Find where the given text appears and provide that cell's center as (x, y) coordinate. 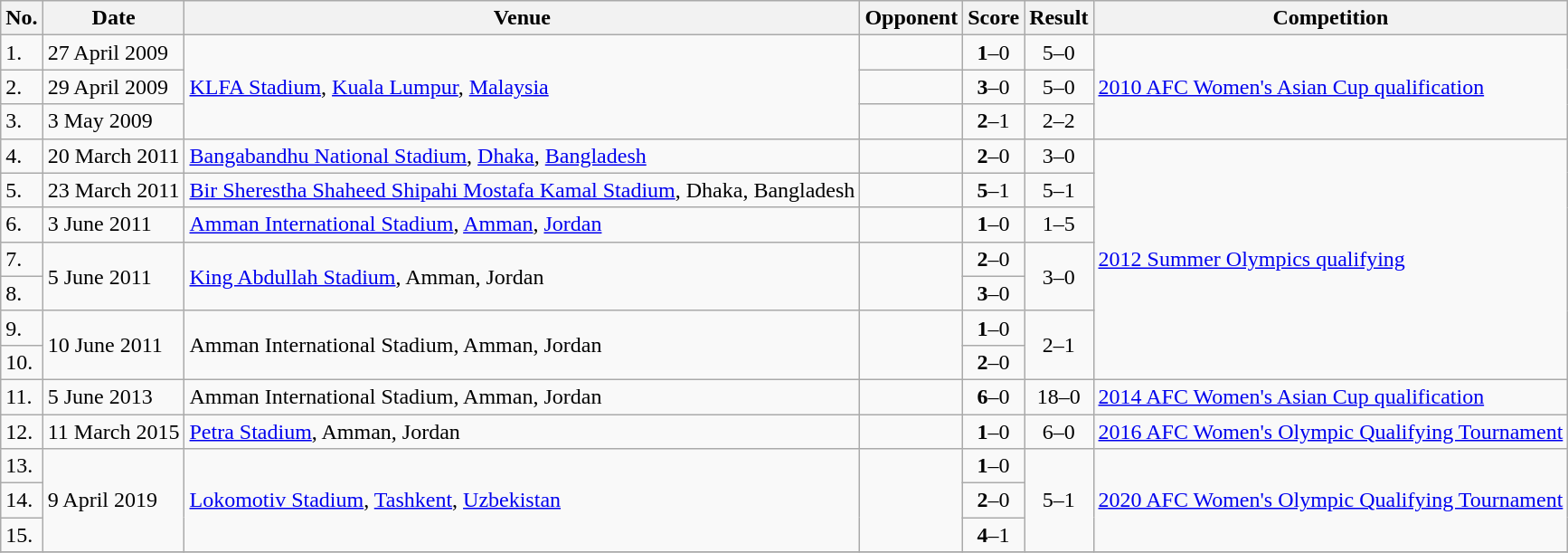
2020 AFC Women's Olympic Qualifying Tournament (1331, 501)
Venue (523, 18)
2014 AFC Women's Asian Cup qualification (1331, 396)
18–0 (1059, 396)
Lokomotiv Stadium, Tashkent, Uzbekistan (523, 501)
11. (22, 396)
13. (22, 466)
15. (22, 535)
20 March 2011 (114, 156)
Score (994, 18)
6. (22, 224)
3 June 2011 (114, 224)
14. (22, 501)
5. (22, 190)
No. (22, 18)
9 April 2019 (114, 501)
11 March 2015 (114, 432)
2010 AFC Women's Asian Cup qualification (1331, 87)
KLFA Stadium, Kuala Lumpur, Malaysia (523, 87)
8. (22, 293)
Bir Sherestha Shaheed Shipahi Mostafa Kamal Stadium, Dhaka, Bangladesh (523, 190)
5 June 2011 (114, 276)
2–2 (1059, 121)
3 May 2009 (114, 121)
10 June 2011 (114, 345)
Date (114, 18)
2. (22, 87)
Petra Stadium, Amman, Jordan (523, 432)
Competition (1331, 18)
4–1 (994, 535)
Bangabandhu National Stadium, Dhaka, Bangladesh (523, 156)
27 April 2009 (114, 52)
9. (22, 328)
2016 AFC Women's Olympic Qualifying Tournament (1331, 432)
4. (22, 156)
Result (1059, 18)
King Abdullah Stadium, Amman, Jordan (523, 276)
2012 Summer Olympics qualifying (1331, 259)
12. (22, 432)
23 March 2011 (114, 190)
3. (22, 121)
29 April 2009 (114, 87)
1. (22, 52)
Opponent (912, 18)
5 June 2013 (114, 396)
1–5 (1059, 224)
10. (22, 362)
7. (22, 259)
